Locate the cell with the specified text and output its (x, y) center coordinate. 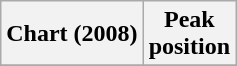
Peakposition (189, 34)
Chart (2008) (72, 34)
